Determine the (x, y) coordinate at the center of the cell enclosing the given text.  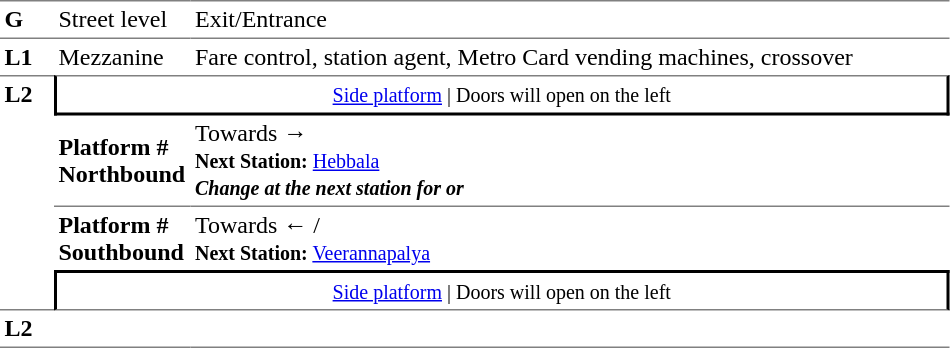
Platform #Southbound (122, 238)
Street level (122, 20)
Platform #Northbound (122, 162)
Fare control, station agent, Metro Card vending machines, crossover (570, 57)
Exit/Entrance (570, 20)
G (27, 20)
L1 (27, 57)
Towards → Next Station: HebbalaChange at the next station for or (570, 162)
Mezzanine (122, 57)
Towards ← / Next Station: Veerannapalya (570, 238)
